Detect which cell encompasses the target text, then output its [x, y] center coordinate. 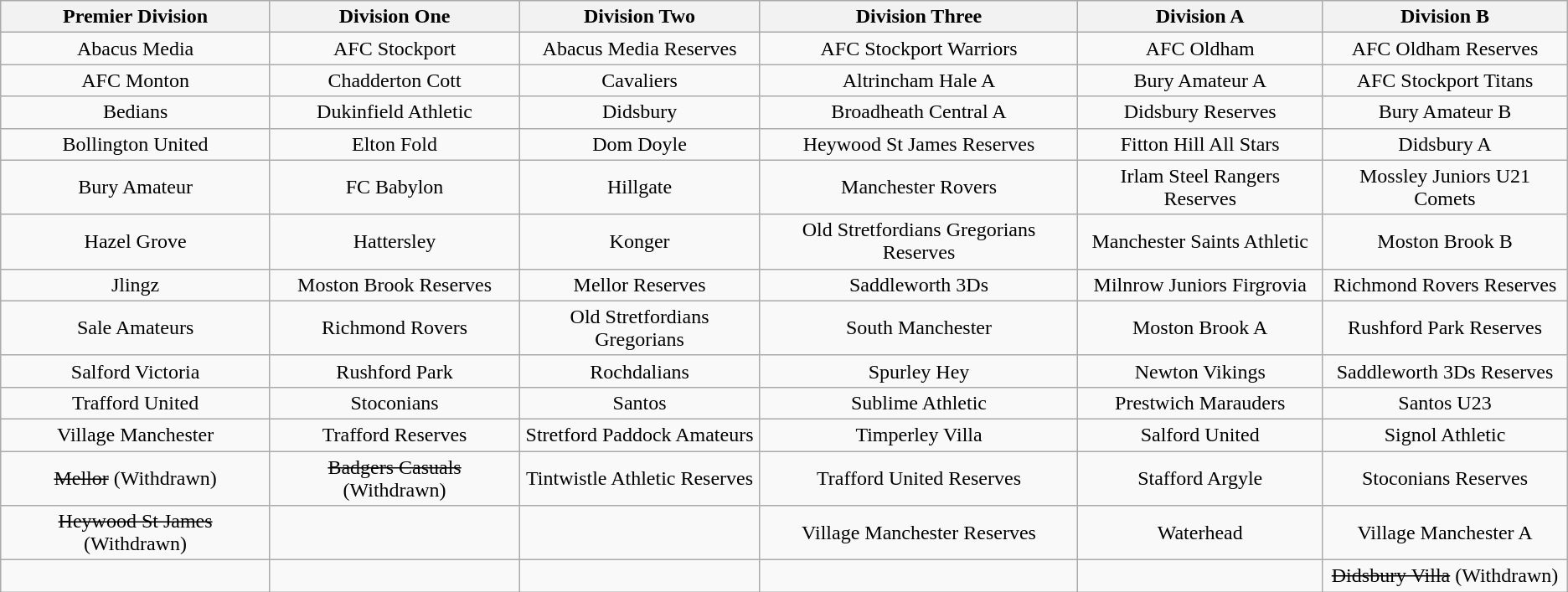
Didsbury [640, 112]
AFC Oldham Reserves [1445, 49]
AFC Stockport Warriors [918, 49]
Stretford Paddock Amateurs [640, 435]
Bollington United [136, 144]
Rushford Park [394, 371]
Village Manchester Reserves [918, 533]
Village Manchester [136, 435]
Stafford Argyle [1200, 477]
Bury Amateur B [1445, 112]
Didsbury Reserves [1200, 112]
AFC Monton [136, 80]
Moston Brook Reserves [394, 285]
Abacus Media Reserves [640, 49]
Dukinfield Athletic [394, 112]
Chadderton Cott [394, 80]
Hazel Grove [136, 241]
Old Stretfordians Gregorians Reserves [918, 241]
AFC Stockport Titans [1445, 80]
Heywood St James Reserves [918, 144]
Village Manchester A [1445, 533]
Santos [640, 403]
Division One [394, 17]
AFC Stockport [394, 49]
Abacus Media [136, 49]
Division A [1200, 17]
Manchester Rovers [918, 188]
Spurley Hey [918, 371]
Sale Amateurs [136, 328]
Didsbury A [1445, 144]
Salford Victoria [136, 371]
Rochdalians [640, 371]
Tintwistle Athletic Reserves [640, 477]
Irlam Steel Rangers Reserves [1200, 188]
Stoconians [394, 403]
Signol Athletic [1445, 435]
Mellor (Withdrawn) [136, 477]
Bedians [136, 112]
Saddleworth 3Ds Reserves [1445, 371]
Mossley Juniors U21 Comets [1445, 188]
Mellor Reserves [640, 285]
Fitton Hill All Stars [1200, 144]
Broadheath Central A [918, 112]
Old Stretfordians Gregorians [640, 328]
Hillgate [640, 188]
Newton Vikings [1200, 371]
Moston Brook B [1445, 241]
Moston Brook A [1200, 328]
Trafford United Reserves [918, 477]
Stoconians Reserves [1445, 477]
Division Three [918, 17]
Cavaliers [640, 80]
Division B [1445, 17]
Bury Amateur A [1200, 80]
Division Two [640, 17]
Badgers Casuals (Withdrawn) [394, 477]
Milnrow Juniors Firgrovia [1200, 285]
Richmond Rovers [394, 328]
Santos U23 [1445, 403]
Konger [640, 241]
Trafford United [136, 403]
Trafford Reserves [394, 435]
Heywood St James (Withdrawn) [136, 533]
Sublime Athletic [918, 403]
South Manchester [918, 328]
FC Babylon [394, 188]
Altrincham Hale A [918, 80]
AFC Oldham [1200, 49]
Didsbury Villa (Withdrawn) [1445, 576]
Premier Division [136, 17]
Dom Doyle [640, 144]
Prestwich Marauders [1200, 403]
Richmond Rovers Reserves [1445, 285]
Saddleworth 3Ds [918, 285]
Salford United [1200, 435]
Timperley Villa [918, 435]
Manchester Saints Athletic [1200, 241]
Bury Amateur [136, 188]
Hattersley [394, 241]
Rushford Park Reserves [1445, 328]
Elton Fold [394, 144]
Waterhead [1200, 533]
Jlingz [136, 285]
